Determine the [X, Y] coordinate at the center of the cell enclosing the given text.  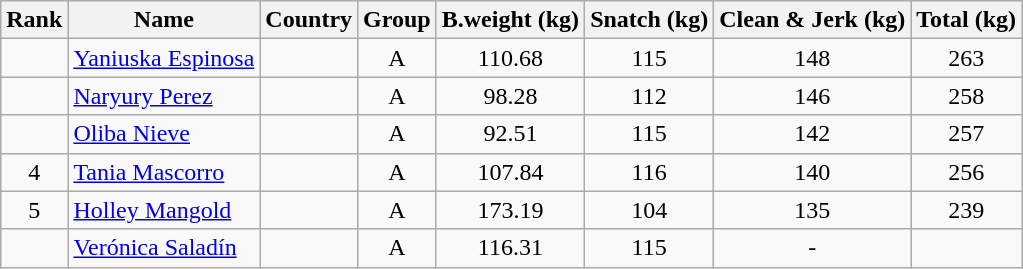
173.19 [510, 210]
Oliba Nieve [164, 134]
Verónica Saladín [164, 248]
B.weight (kg) [510, 20]
140 [812, 172]
98.28 [510, 96]
Name [164, 20]
Group [398, 20]
Naryury Perez [164, 96]
142 [812, 134]
263 [966, 58]
Tania Mascorro [164, 172]
Yaniuska Espinosa [164, 58]
239 [966, 210]
92.51 [510, 134]
135 [812, 210]
Snatch (kg) [650, 20]
5 [34, 210]
112 [650, 96]
107.84 [510, 172]
Rank [34, 20]
Country [309, 20]
- [812, 248]
116 [650, 172]
Holley Mangold [164, 210]
256 [966, 172]
257 [966, 134]
148 [812, 58]
258 [966, 96]
Total (kg) [966, 20]
104 [650, 210]
110.68 [510, 58]
4 [34, 172]
146 [812, 96]
116.31 [510, 248]
Clean & Jerk (kg) [812, 20]
